Capture the cell that displays the provided text and extract its (X, Y) central coordinate. 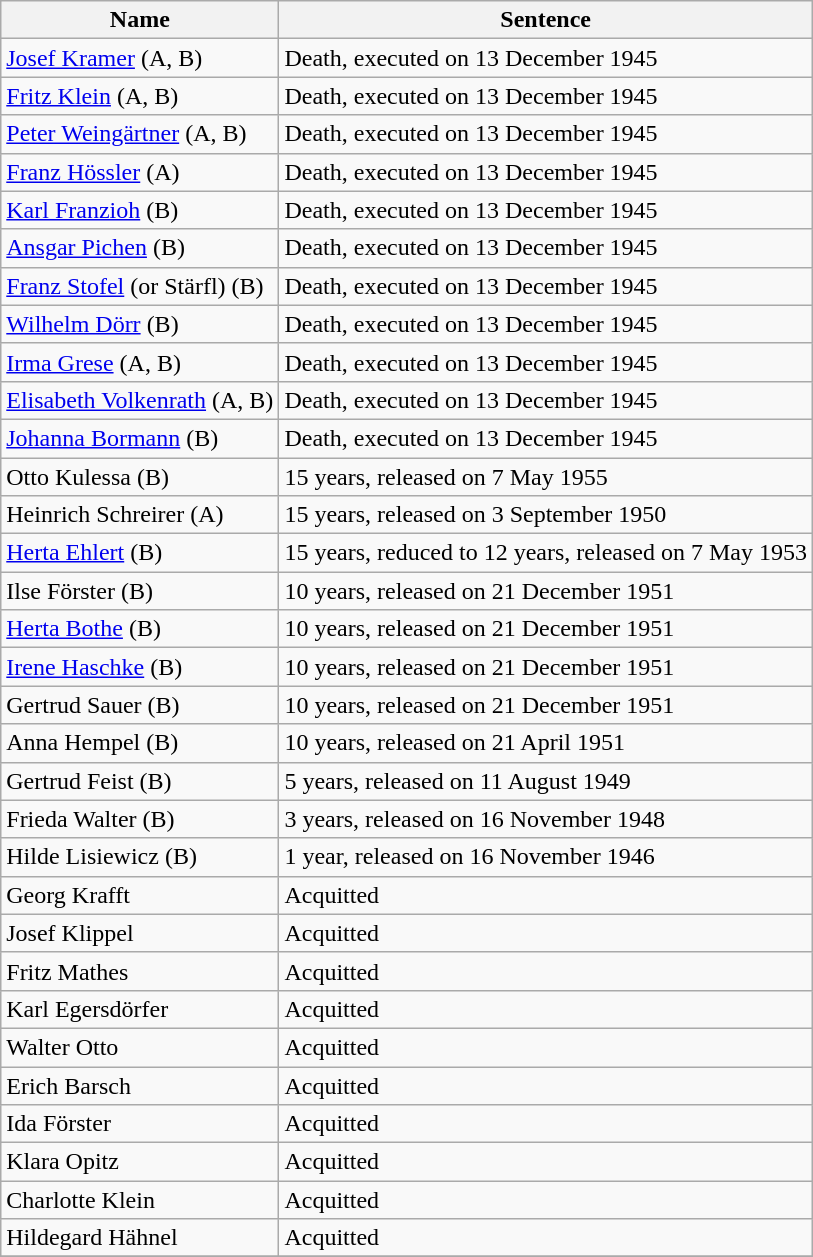
Klara Opitz (140, 1162)
Herta Ehlert (B) (140, 553)
Fritz Mathes (140, 971)
Josef Kramer (A, B) (140, 58)
3 years, released on 16 November 1948 (546, 819)
Heinrich Schreirer (A) (140, 515)
15 years, released on 7 May 1955 (546, 477)
Ida Förster (140, 1124)
Charlotte Klein (140, 1200)
Anna Hempel (B) (140, 743)
Name (140, 20)
Erich Barsch (140, 1085)
Irma Grese (A, B) (140, 362)
Gertrud Feist (B) (140, 781)
Otto Kulessa (B) (140, 477)
Franz Stofel (or Stärfl) (B) (140, 286)
Johanna Bormann (B) (140, 438)
Walter Otto (140, 1047)
Fritz Klein (A, B) (140, 96)
Georg Krafft (140, 895)
Elisabeth Volkenrath (A, B) (140, 400)
Wilhelm Dörr (B) (140, 324)
Frieda Walter (B) (140, 819)
Herta Bothe (B) (140, 629)
1 year, released on 16 November 1946 (546, 857)
Karl Franzioh (B) (140, 210)
5 years, released on 11 August 1949 (546, 781)
10 years, released on 21 April 1951 (546, 743)
Ilse Förster (B) (140, 591)
Irene Haschke (B) (140, 667)
Hilde Lisiewicz (B) (140, 857)
Gertrud Sauer (B) (140, 705)
Ansgar Pichen (B) (140, 248)
Sentence (546, 20)
15 years, released on 3 September 1950 (546, 515)
Hildegard Hähnel (140, 1238)
Karl Egersdörfer (140, 1009)
Peter Weingärtner (A, B) (140, 134)
Josef Klippel (140, 933)
Franz Hössler (A) (140, 172)
15 years, reduced to 12 years, released on 7 May 1953 (546, 553)
